Determine the (x, y) coordinate at the center of the cell enclosing the given text.  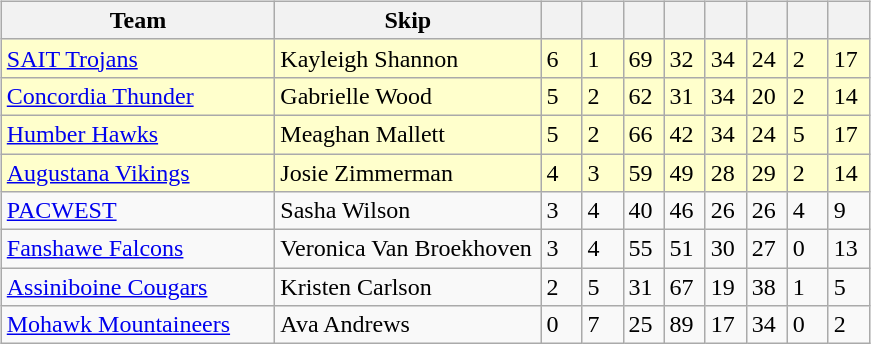
13 (848, 249)
38 (766, 287)
28 (726, 173)
Fanshawe Falcons (138, 249)
PACWEST (138, 211)
20 (766, 96)
6 (562, 58)
Skip (408, 20)
67 (684, 287)
Ava Andrews (408, 325)
Kayleigh Shannon (408, 58)
30 (726, 249)
27 (766, 249)
29 (766, 173)
59 (644, 173)
Josie Zimmerman (408, 173)
Team (138, 20)
46 (684, 211)
49 (684, 173)
66 (644, 134)
40 (644, 211)
Veronica Van Broekhoven (408, 249)
Humber Hawks (138, 134)
Augustana Vikings (138, 173)
69 (644, 58)
Kristen Carlson (408, 287)
55 (644, 249)
Gabrielle Wood (408, 96)
89 (684, 325)
19 (726, 287)
Assiniboine Cougars (138, 287)
Sasha Wilson (408, 211)
Meaghan Mallett (408, 134)
25 (644, 325)
7 (602, 325)
9 (848, 211)
32 (684, 58)
62 (644, 96)
42 (684, 134)
Mohawk Mountaineers (138, 325)
51 (684, 249)
Concordia Thunder (138, 96)
SAIT Trojans (138, 58)
